Capture the cell that displays the provided text and extract its [X, Y] central coordinate. 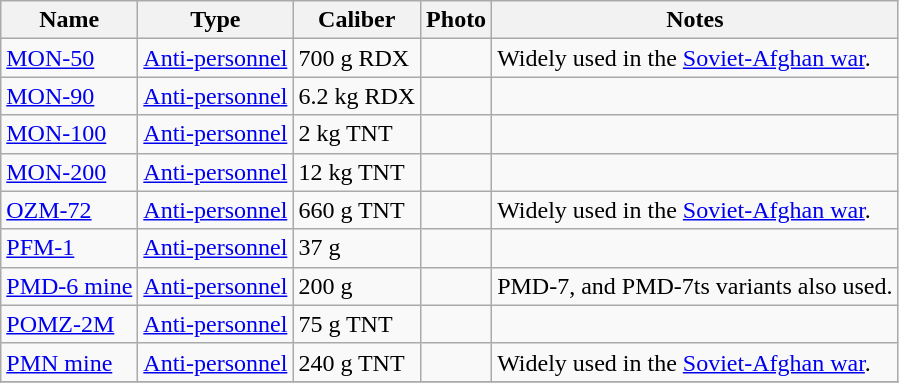
240 g TNT [357, 362]
Name [70, 20]
POMZ-2M [70, 324]
Notes [695, 20]
PFM-1 [70, 248]
660 g TNT [357, 210]
75 g TNT [357, 324]
2 kg TNT [357, 134]
200 g [357, 286]
700 g RDX [357, 58]
Photo [456, 20]
Caliber [357, 20]
OZM-72 [70, 210]
PMD-6 mine [70, 286]
MON-50 [70, 58]
12 kg TNT [357, 172]
PMD-7, and PMD-7ts variants also used. [695, 286]
Type [216, 20]
37 g [357, 248]
MON-200 [70, 172]
PMN mine [70, 362]
MON-100 [70, 134]
MON-90 [70, 96]
6.2 kg RDX [357, 96]
